Output the [X, Y] coordinate of the center of the cell containing the given text.  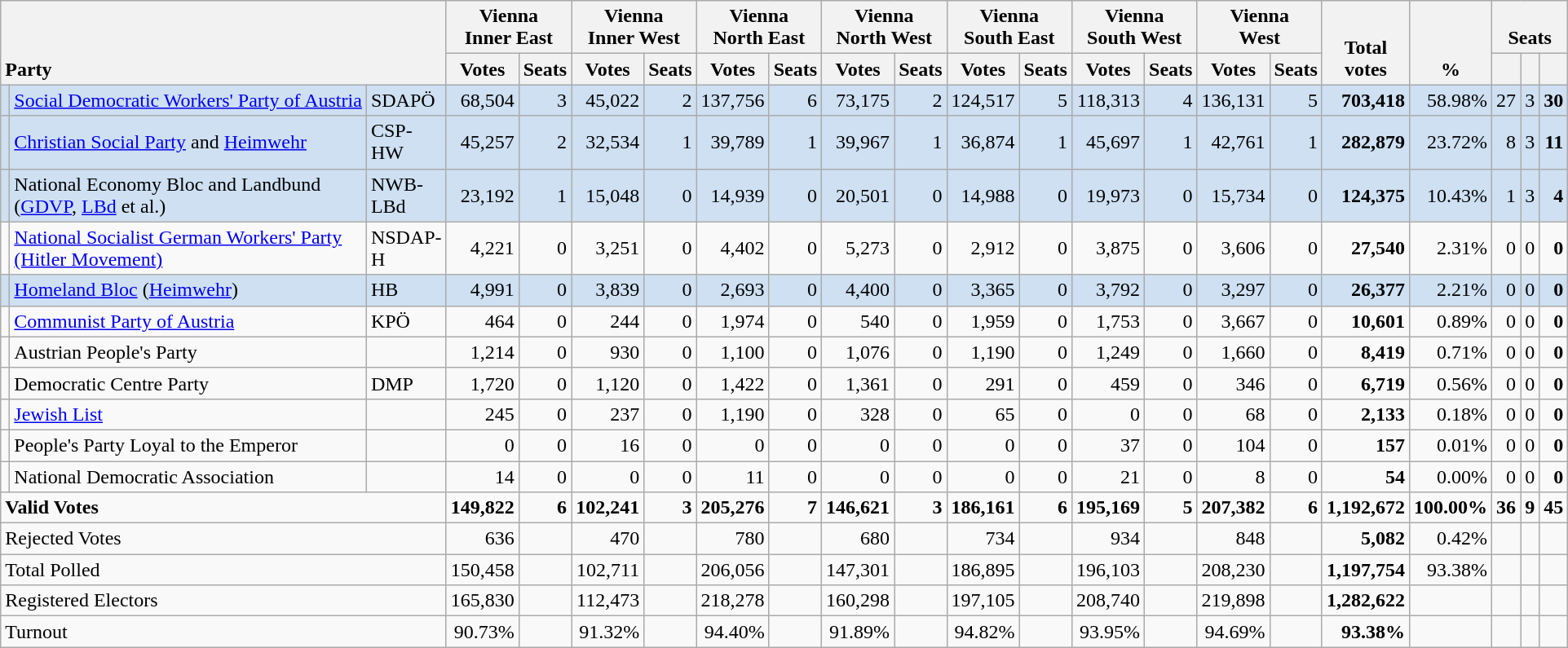
636 [483, 539]
ViennaNorth East [758, 28]
137,756 [732, 100]
197,105 [983, 601]
205,276 [732, 508]
30 [1554, 100]
3,606 [1233, 248]
0.18% [1450, 414]
186,161 [983, 508]
People's Party Loyal to the Emperor [188, 445]
1,660 [1233, 352]
94.69% [1233, 632]
39,789 [732, 142]
10,601 [1365, 321]
National Socialist German Workers' Party (Hitler Movement) [188, 248]
470 [608, 539]
23.72% [1450, 142]
32,534 [608, 142]
1,422 [732, 383]
7 [795, 508]
1,753 [1107, 321]
2.31% [1450, 248]
39,967 [858, 142]
328 [858, 414]
3,365 [983, 290]
58.98% [1450, 100]
68,504 [483, 100]
102,711 [608, 570]
54 [1365, 477]
Valid Votes [223, 508]
ViennaInner West [634, 28]
ViennaInner East [509, 28]
NWB-LBd [406, 196]
282,879 [1365, 142]
1,197,754 [1365, 570]
4,991 [483, 290]
118,313 [1107, 100]
1,720 [483, 383]
36 [1507, 508]
1,361 [858, 383]
291 [983, 383]
Jewish List [188, 414]
780 [732, 539]
4,400 [858, 290]
Totalvotes [1365, 42]
459 [1107, 383]
ViennaNorth West [884, 28]
3,667 [1233, 321]
Communist Party of Austria [188, 321]
20,501 [858, 196]
1,282,622 [1365, 601]
73,175 [858, 100]
14 [483, 477]
45 [1554, 508]
SDAPÖ [406, 100]
0.42% [1450, 539]
16 [608, 445]
36,874 [983, 142]
14,939 [732, 196]
4,221 [483, 248]
90.73% [483, 632]
930 [608, 352]
Homeland Bloc (Heimwehr) [188, 290]
65 [983, 414]
208,740 [1107, 601]
124,375 [1365, 196]
165,830 [483, 601]
346 [1233, 383]
15,734 [1233, 196]
2.21% [1450, 290]
104 [1233, 445]
1,214 [483, 352]
196,103 [1107, 570]
195,169 [1107, 508]
0.71% [1450, 352]
Party [223, 42]
4,402 [732, 248]
21 [1107, 477]
8,419 [1365, 352]
244 [608, 321]
540 [858, 321]
14,988 [983, 196]
147,301 [858, 570]
934 [1107, 539]
160,298 [858, 601]
112,473 [608, 601]
NSDAP-H [406, 248]
9 [1530, 508]
149,822 [483, 508]
Christian Social Party and Heimwehr [188, 142]
3,839 [608, 290]
45,697 [1107, 142]
Registered Electors [223, 601]
218,278 [732, 601]
Austrian People's Party [188, 352]
5,082 [1365, 539]
19,973 [1107, 196]
2,912 [983, 248]
1,120 [608, 383]
6,719 [1365, 383]
680 [858, 539]
1,249 [1107, 352]
206,056 [732, 570]
37 [1107, 445]
146,621 [858, 508]
0.00% [1450, 477]
124,517 [983, 100]
464 [483, 321]
94.40% [732, 632]
Turnout [223, 632]
3,297 [1233, 290]
245 [483, 414]
Social Democratic Workers' Party of Austria [188, 100]
208,230 [1233, 570]
HB [406, 290]
1,959 [983, 321]
1,100 [732, 352]
3,875 [1107, 248]
91.32% [608, 632]
26,377 [1365, 290]
186,895 [983, 570]
15,048 [608, 196]
157 [1365, 445]
703,418 [1365, 100]
Democratic Centre Party [188, 383]
68 [1233, 414]
ViennaWest [1259, 28]
45,022 [608, 100]
136,131 [1233, 100]
0.56% [1450, 383]
2,133 [1365, 414]
DMP [406, 383]
0.89% [1450, 321]
734 [983, 539]
3,251 [608, 248]
93.95% [1107, 632]
2,693 [732, 290]
KPÖ [406, 321]
100.00% [1450, 508]
150,458 [483, 570]
3,792 [1107, 290]
207,382 [1233, 508]
27 [1507, 100]
23,192 [483, 196]
94.82% [983, 632]
Rejected Votes [223, 539]
1,076 [858, 352]
CSP-HW [406, 142]
219,898 [1233, 601]
0.01% [1450, 445]
ViennaSouth East [1009, 28]
5,273 [858, 248]
27,540 [1365, 248]
848 [1233, 539]
91.89% [858, 632]
45,257 [483, 142]
ViennaSouth West [1133, 28]
National Democratic Association [188, 477]
42,761 [1233, 142]
237 [608, 414]
10.43% [1450, 196]
National Economy Bloc and Landbund (GDVP, LBd et al.) [188, 196]
1,974 [732, 321]
Total Polled [223, 570]
102,241 [608, 508]
1,192,672 [1365, 508]
% [1450, 42]
